Detect which cell encompasses the target text, then output its (X, Y) center coordinate. 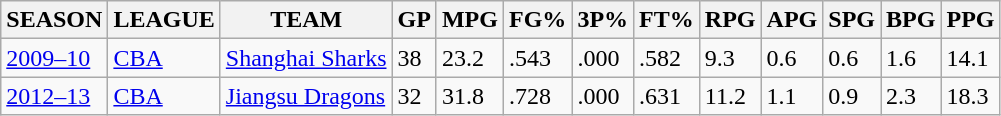
TEAM (306, 20)
SPG (852, 20)
2009–10 (54, 58)
.543 (537, 58)
32 (414, 96)
.582 (667, 58)
.728 (537, 96)
38 (414, 58)
GP (414, 20)
Shanghai Sharks (306, 58)
LEAGUE (164, 20)
0.9 (852, 96)
MPG (470, 20)
PPG (970, 20)
2012–13 (54, 96)
BPG (911, 20)
APG (792, 20)
11.2 (730, 96)
RPG (730, 20)
FG% (537, 20)
2.3 (911, 96)
1.1 (792, 96)
.631 (667, 96)
31.8 (470, 96)
3P% (603, 20)
FT% (667, 20)
Jiangsu Dragons (306, 96)
14.1 (970, 58)
23.2 (470, 58)
SEASON (54, 20)
9.3 (730, 58)
1.6 (911, 58)
18.3 (970, 96)
